Provide the (X, Y) coordinate of the cell's center where the given text is located.  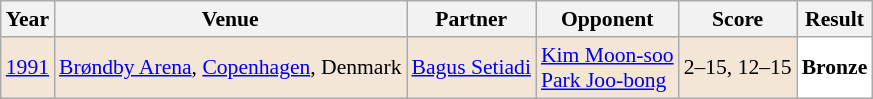
Kim Moon-soo Park Joo-bong (608, 68)
Result (835, 19)
Partner (470, 19)
Year (28, 19)
1991 (28, 68)
2–15, 12–15 (738, 68)
Opponent (608, 19)
Brøndby Arena, Copenhagen, Denmark (230, 68)
Bagus Setiadi (470, 68)
Score (738, 19)
Bronze (835, 68)
Venue (230, 19)
